Search for the cell housing the specified text and yield its [x, y] center coordinate. 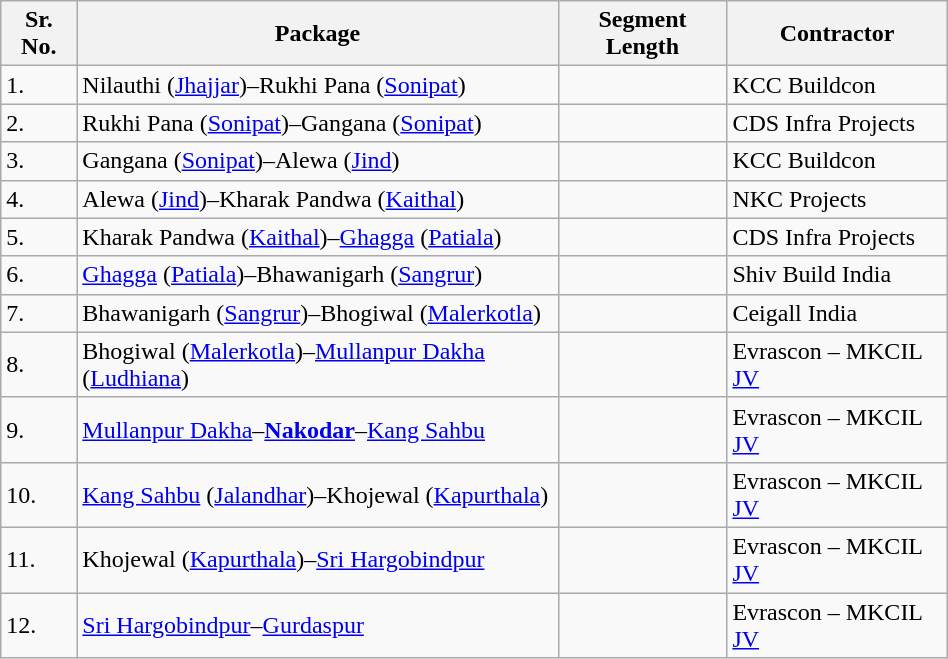
Segment Length [642, 34]
Kharak Pandwa (Kaithal)–Ghagga (Patiala) [318, 237]
Nilauthi (Jhajjar)–Rukhi Pana (Sonipat) [318, 85]
12. [39, 624]
Contractor [837, 34]
11. [39, 560]
6. [39, 275]
Alewa (Jind)–Kharak Pandwa (Kaithal) [318, 199]
10. [39, 494]
5. [39, 237]
Package [318, 34]
1. [39, 85]
Bhogiwal (Malerkotla)–Mullanpur Dakha (Ludhiana) [318, 364]
3. [39, 161]
Sri Hargobindpur–Gurdaspur [318, 624]
Ghagga (Patiala)–Bhawanigarh (Sangrur) [318, 275]
Mullanpur Dakha–Nakodar–Kang Sahbu [318, 430]
Khojewal (Kapurthala)–Sri Hargobindpur [318, 560]
4. [39, 199]
Bhawanigarh (Sangrur)–Bhogiwal (Malerkotla) [318, 313]
9. [39, 430]
7. [39, 313]
Shiv Build India [837, 275]
Rukhi Pana (Sonipat)–Gangana (Sonipat) [318, 123]
8. [39, 364]
Kang Sahbu (Jalandhar)–Khojewal (Kapurthala) [318, 494]
Sr. No. [39, 34]
NKC Projects [837, 199]
Ceigall India [837, 313]
2. [39, 123]
Gangana (Sonipat)–Alewa (Jind) [318, 161]
